Return (X, Y) of the center of cell containing provided text 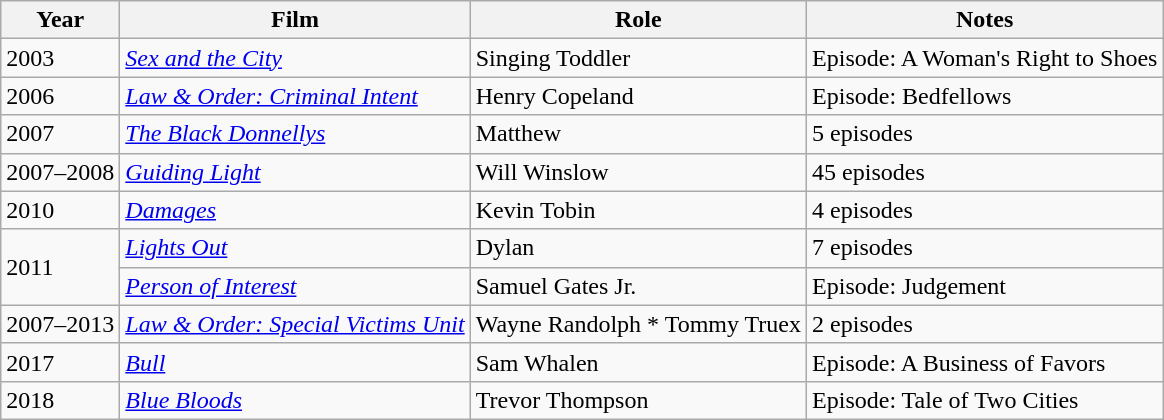
Film (295, 20)
Bull (295, 362)
Episode: A Woman's Right to Shoes (985, 58)
Lights Out (295, 248)
2007 (60, 134)
Blue Bloods (295, 400)
Samuel Gates Jr. (638, 286)
Person of Interest (295, 286)
Singing Toddler (638, 58)
2011 (60, 267)
Episode: Bedfellows (985, 96)
Guiding Light (295, 172)
2017 (60, 362)
4 episodes (985, 210)
Sam Whalen (638, 362)
Henry Copeland (638, 96)
Sex and the City (295, 58)
7 episodes (985, 248)
Episode: Judgement (985, 286)
5 episodes (985, 134)
Matthew (638, 134)
Year (60, 20)
Trevor Thompson (638, 400)
Dylan (638, 248)
45 episodes (985, 172)
Notes (985, 20)
The Black Donnellys (295, 134)
Episode: Tale of Two Cities (985, 400)
Kevin Tobin (638, 210)
2010 (60, 210)
Will Winslow (638, 172)
2 episodes (985, 324)
Law & Order: Special Victims Unit (295, 324)
2007–2008 (60, 172)
Damages (295, 210)
Wayne Randolph * Tommy Truex (638, 324)
2007–2013 (60, 324)
Law & Order: Criminal Intent (295, 96)
Role (638, 20)
2018 (60, 400)
Episode: A Business of Favors (985, 362)
2003 (60, 58)
2006 (60, 96)
